Find where the given text appears and provide that cell's center as (x, y) coordinate. 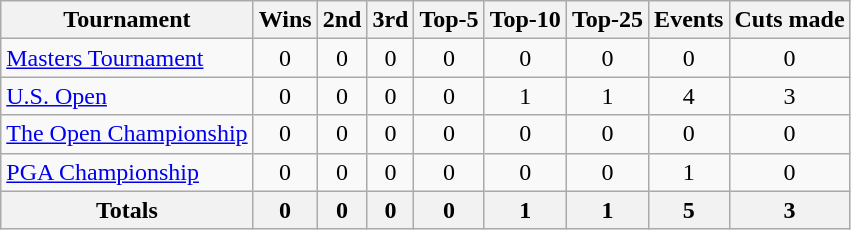
The Open Championship (127, 134)
Top-5 (449, 20)
2nd (342, 20)
Totals (127, 210)
4 (689, 96)
3rd (390, 20)
Cuts made (790, 20)
Top-10 (525, 20)
Tournament (127, 20)
Events (689, 20)
PGA Championship (127, 172)
Masters Tournament (127, 58)
Wins (285, 20)
Top-25 (607, 20)
U.S. Open (127, 96)
5 (689, 210)
